Determine the [X, Y] coordinate at the center of the cell enclosing the given text.  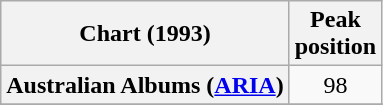
Peakposition [335, 34]
Chart (1993) [145, 34]
Australian Albums (ARIA) [145, 85]
98 [335, 85]
